Return the [X, Y] coordinate for the center point of the cell that contains the specified text.  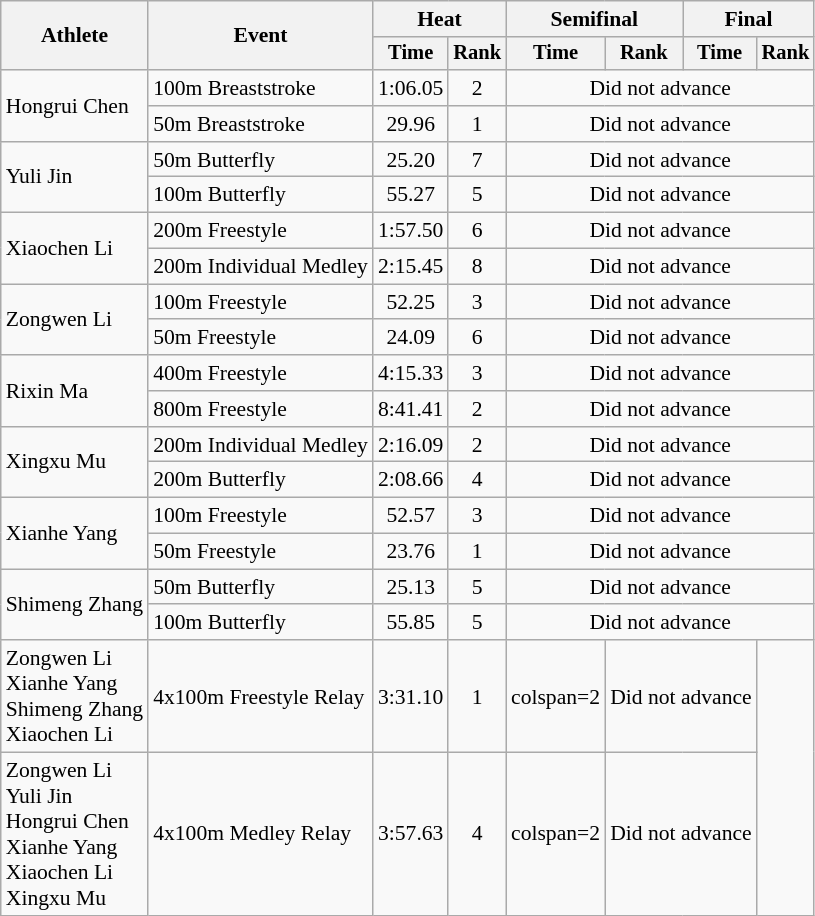
8:41.41 [410, 409]
23.76 [410, 552]
800m Freestyle [260, 409]
Xianhe Yang [74, 534]
55.85 [410, 623]
29.96 [410, 124]
8 [477, 267]
200m Butterfly [260, 480]
Yuli Jin [74, 178]
Zongwen LiYuli JinHongrui ChenXianhe YangXiaochen LiXingxu Mu [74, 834]
52.25 [410, 302]
Semifinal [594, 19]
Athlete [74, 36]
Hongrui Chen [74, 106]
400m Freestyle [260, 373]
Event [260, 36]
7 [477, 160]
50m Breaststroke [260, 124]
3:57.63 [410, 834]
1:06.05 [410, 88]
24.09 [410, 338]
Xingxu Mu [74, 462]
55.27 [410, 195]
4x100m Freestyle Relay [260, 696]
100m Breaststroke [260, 88]
Final [749, 19]
25.13 [410, 587]
1:57.50 [410, 231]
52.57 [410, 516]
25.20 [410, 160]
4x100m Medley Relay [260, 834]
Zongwen LiXianhe YangShimeng ZhangXiaochen Li [74, 696]
Zongwen Li [74, 320]
Heat [440, 19]
2:16.09 [410, 445]
2:08.66 [410, 480]
4:15.33 [410, 373]
3:31.10 [410, 696]
Rixin Ma [74, 390]
2:15.45 [410, 267]
Xiaochen Li [74, 248]
200m Freestyle [260, 231]
Shimeng Zhang [74, 604]
